Capture the cell that displays the provided text and extract its (x, y) central coordinate. 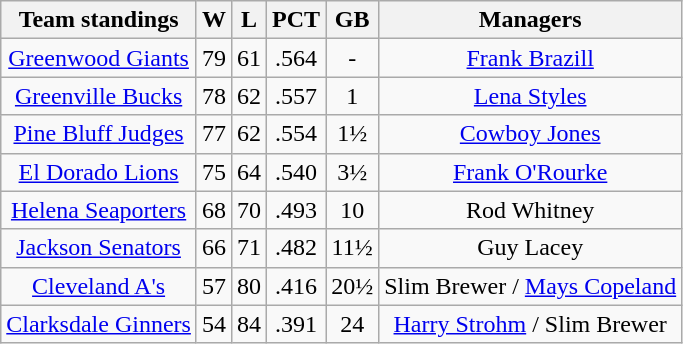
.554 (296, 134)
- (352, 58)
Clarksdale Ginners (99, 324)
68 (214, 210)
24 (352, 324)
71 (248, 248)
84 (248, 324)
.391 (296, 324)
GB (352, 20)
57 (214, 286)
Cowboy Jones (530, 134)
61 (248, 58)
Guy Lacey (530, 248)
.416 (296, 286)
Greenville Bucks (99, 96)
.482 (296, 248)
1 (352, 96)
Slim Brewer / Mays Copeland (530, 286)
64 (248, 172)
PCT (296, 20)
.564 (296, 58)
11½ (352, 248)
70 (248, 210)
54 (214, 324)
Lena Styles (530, 96)
.493 (296, 210)
78 (214, 96)
79 (214, 58)
Frank O'Rourke (530, 172)
77 (214, 134)
Helena Seaporters (99, 210)
.557 (296, 96)
L (248, 20)
80 (248, 286)
Managers (530, 20)
75 (214, 172)
66 (214, 248)
Team standings (99, 20)
Pine Bluff Judges (99, 134)
W (214, 20)
Rod Whitney (530, 210)
.540 (296, 172)
Cleveland A's (99, 286)
10 (352, 210)
Harry Strohm / Slim Brewer (530, 324)
20½ (352, 286)
Greenwood Giants (99, 58)
Frank Brazill (530, 58)
1½ (352, 134)
El Dorado Lions (99, 172)
3½ (352, 172)
Jackson Senators (99, 248)
